Pinpoint the cell where the given text exists, returning its (x, y) midpoint coordinate. 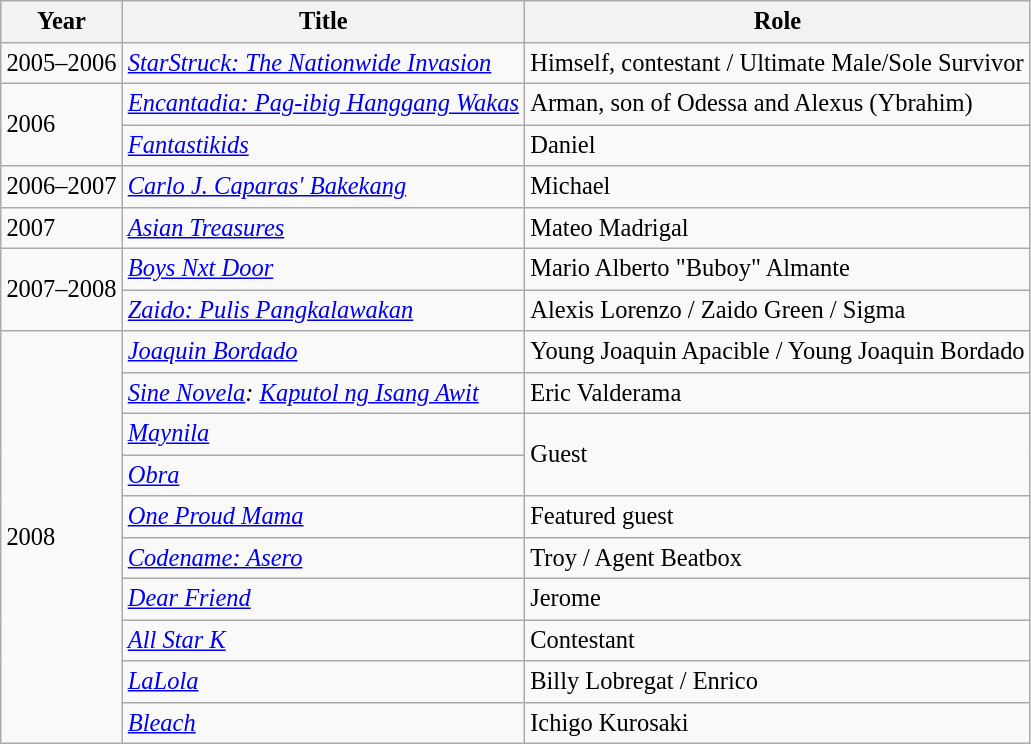
Troy / Agent Beatbox (778, 558)
Codename: Asero (323, 558)
Maynila (323, 434)
One Proud Mama (323, 516)
StarStruck: The Nationwide Invasion (323, 62)
Sine Novela: Kaputol ng Isang Awit (323, 392)
2005–2006 (62, 62)
2006–2007 (62, 186)
Encantadia: Pag-ibig Hanggang Wakas (323, 104)
Fantastikids (323, 146)
Bleach (323, 722)
Boys Nxt Door (323, 270)
Dear Friend (323, 600)
Asian Treasures (323, 228)
Arman, son of Odessa and Alexus (Ybrahim) (778, 104)
2008 (62, 537)
2007 (62, 228)
Jerome (778, 600)
All Star K (323, 640)
Alexis Lorenzo / Zaido Green / Sigma (778, 310)
Obra (323, 476)
Zaido: Pulis Pangkalawakan (323, 310)
Featured guest (778, 516)
Mateo Madrigal (778, 228)
2006 (62, 125)
Mario Alberto "Buboy" Almante (778, 270)
Daniel (778, 146)
Billy Lobregat / Enrico (778, 682)
2007–2008 (62, 290)
Himself, contestant / Ultimate Male/Sole Survivor (778, 62)
Contestant (778, 640)
Role (778, 22)
Ichigo Kurosaki (778, 722)
Michael (778, 186)
LaLola (323, 682)
Carlo J. Caparas' Bakekang (323, 186)
Eric Valderama (778, 392)
Guest (778, 455)
Year (62, 22)
Title (323, 22)
Young Joaquin Apacible / Young Joaquin Bordado (778, 352)
Joaquin Bordado (323, 352)
